Identify which cell holds the provided text, then report its (X, Y) central coordinate. 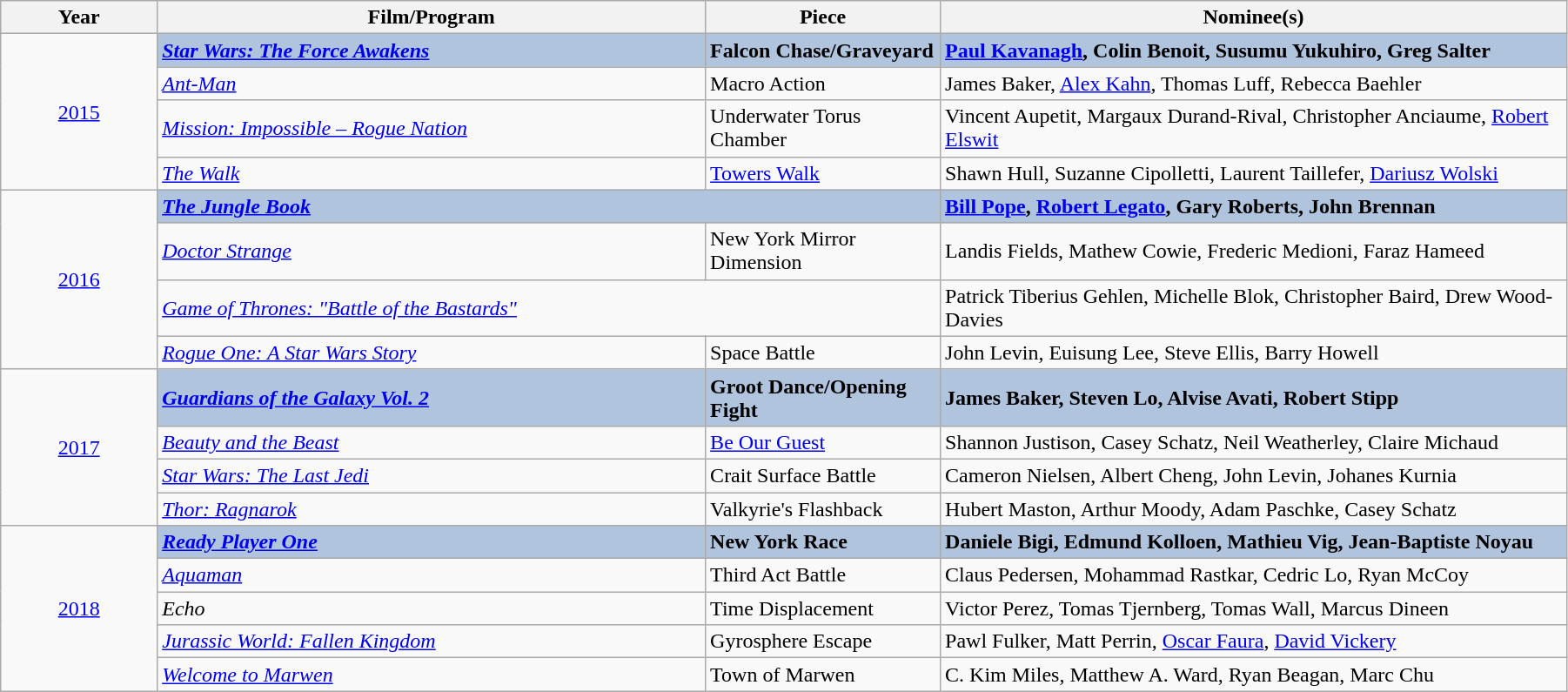
Thor: Ragnarok (432, 509)
Patrick Tiberius Gehlen, Michelle Blok, Christopher Baird, Drew Wood-Davies (1254, 308)
Paul Kavanagh, Colin Benoit, Susumu Yukuhiro, Greg Salter (1254, 50)
Shawn Hull, Suzanne Cipolletti, Laurent Taillefer, Dariusz Wolski (1254, 173)
Piece (823, 17)
Echo (432, 608)
Towers Walk (823, 173)
Underwater Torus Chamber (823, 129)
Shannon Justison, Casey Schatz, Neil Weatherley, Claire Michaud (1254, 442)
James Baker, Alex Kahn, Thomas Luff, Rebecca Baehler (1254, 84)
Rogue One: A Star Wars Story (432, 353)
Star Wars: The Last Jedi (432, 475)
Aquaman (432, 575)
Ant-Man (432, 84)
2018 (79, 608)
Third Act Battle (823, 575)
Doctor Strange (432, 251)
Space Battle (823, 353)
Time Displacement (823, 608)
Game of Thrones: "Battle of the Bastards" (549, 308)
Star Wars: The Force Awakens (432, 50)
Mission: Impossible – Rogue Nation (432, 129)
C. Kim Miles, Matthew A. Ward, Ryan Beagan, Marc Chu (1254, 675)
Groot Dance/Opening Fight (823, 397)
2017 (79, 447)
Film/Program (432, 17)
Cameron Nielsen, Albert Cheng, John Levin, Johanes Kurnia (1254, 475)
Hubert Maston, Arthur Moody, Adam Paschke, Casey Schatz (1254, 509)
Beauty and the Beast (432, 442)
Victor Perez, Tomas Tjernberg, Tomas Wall, Marcus Dineen (1254, 608)
Crait Surface Battle (823, 475)
Year (79, 17)
Pawl Fulker, Matt Perrin, Oscar Faura, David Vickery (1254, 642)
Daniele Bigi, Edmund Kolloen, Mathieu Vig, Jean-Baptiste Noyau (1254, 542)
New York Race (823, 542)
Claus Pedersen, Mohammad Rastkar, Cedric Lo, Ryan McCoy (1254, 575)
Macro Action (823, 84)
Be Our Guest (823, 442)
Town of Marwen (823, 675)
Welcome to Marwen (432, 675)
The Walk (432, 173)
2015 (79, 111)
James Baker, Steven Lo, Alvise Avati, Robert Stipp (1254, 397)
Vincent Aupetit, Margaux Durand-Rival, Christopher Anciaume, Robert Elswit (1254, 129)
Falcon Chase/Graveyard (823, 50)
Gyrosphere Escape (823, 642)
Ready Player One (432, 542)
Bill Pope, Robert Legato, Gary Roberts, John Brennan (1254, 206)
Landis Fields, Mathew Cowie, Frederic Medioni, Faraz Hameed (1254, 251)
2016 (79, 279)
Valkyrie's Flashback (823, 509)
Jurassic World: Fallen Kingdom (432, 642)
Nominee(s) (1254, 17)
The Jungle Book (549, 206)
John Levin, Euisung Lee, Steve Ellis, Barry Howell (1254, 353)
Guardians of the Galaxy Vol. 2 (432, 397)
New York Mirror Dimension (823, 251)
